Extract the (X, Y) coordinate from the center of the cell holding the provided text.  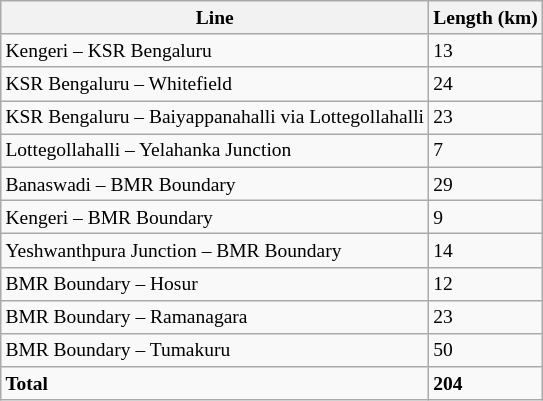
Yeshwanthpura Junction – BMR Boundary (215, 250)
12 (486, 284)
Kengeri – BMR Boundary (215, 216)
24 (486, 84)
Length (km) (486, 18)
13 (486, 50)
KSR Bengaluru – Whitefield (215, 84)
29 (486, 184)
Line (215, 18)
14 (486, 250)
Lottegollahalli – Yelahanka Junction (215, 150)
204 (486, 384)
KSR Bengaluru – Baiyappanahalli via Lottegollahalli (215, 118)
BMR Boundary – Hosur (215, 284)
9 (486, 216)
Total (215, 384)
7 (486, 150)
Banaswadi – BMR Boundary (215, 184)
Kengeri – KSR Bengaluru (215, 50)
BMR Boundary – Ramanagara (215, 316)
50 (486, 350)
BMR Boundary – Tumakuru (215, 350)
